Provide the (x, y) coordinate of the cell's center where the given text is located.  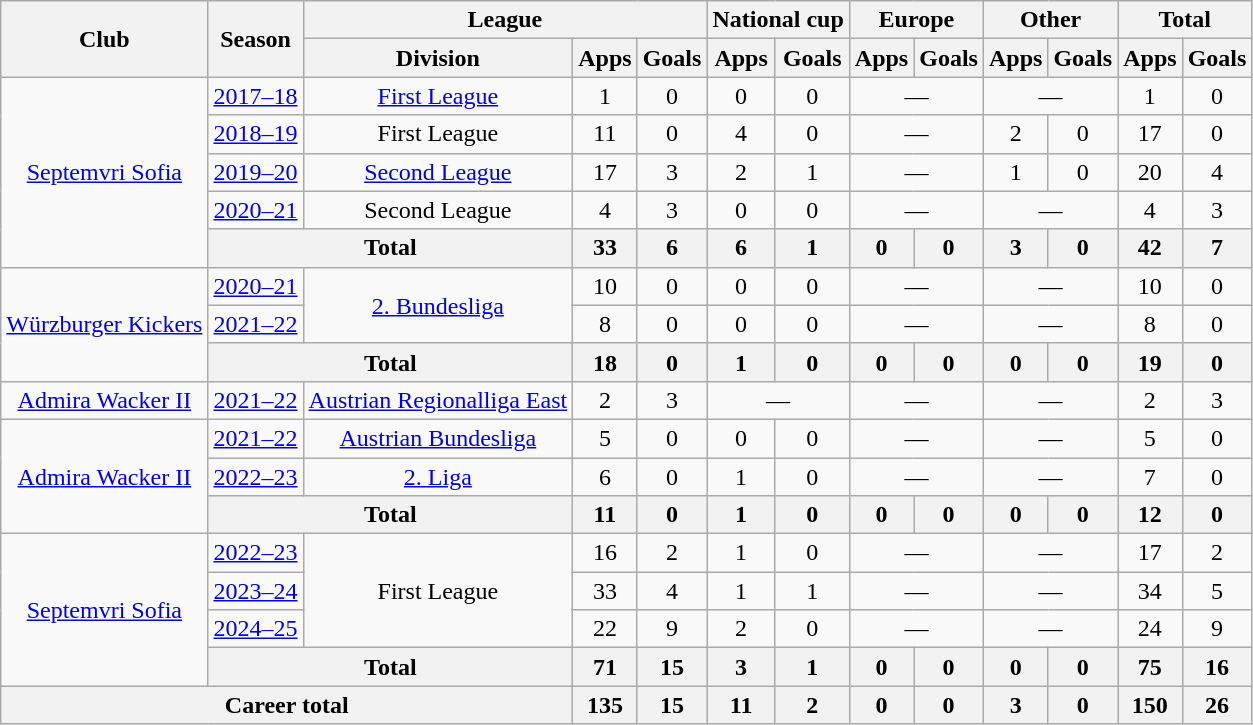
42 (1150, 248)
34 (1150, 591)
2024–25 (256, 629)
Austrian Regionalliga East (438, 400)
75 (1150, 667)
2019–20 (256, 172)
Division (438, 58)
Club (104, 39)
26 (1217, 705)
24 (1150, 629)
12 (1150, 515)
League (505, 20)
2. Bundesliga (438, 305)
Austrian Bundesliga (438, 438)
Career total (287, 705)
Season (256, 39)
135 (605, 705)
20 (1150, 172)
18 (605, 362)
Würzburger Kickers (104, 324)
Other (1050, 20)
National cup (778, 20)
22 (605, 629)
Europe (916, 20)
71 (605, 667)
2023–24 (256, 591)
19 (1150, 362)
2. Liga (438, 477)
2017–18 (256, 96)
2018–19 (256, 134)
150 (1150, 705)
